For the text-containing cell, return its midpoint in (X, Y) coordinate format. 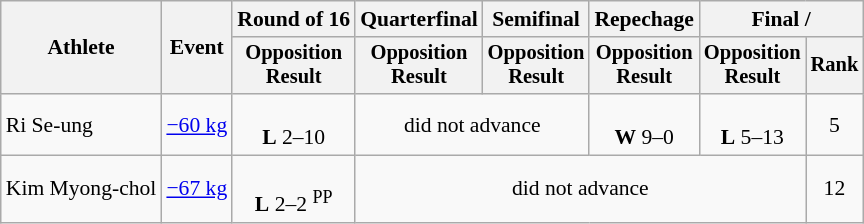
−67 kg (196, 190)
Ri Se-ung (82, 124)
Rank (835, 66)
Semifinal (536, 19)
Repechage (644, 19)
L 5–13 (752, 124)
5 (835, 124)
12 (835, 190)
W 9–0 (644, 124)
Quarterfinal (419, 19)
Final / (781, 19)
Kim Myong-chol (82, 190)
Event (196, 48)
Athlete (82, 48)
L 2–2 PP (294, 190)
−60 kg (196, 124)
Round of 16 (294, 19)
L 2–10 (294, 124)
